Determine the [x, y] coordinate at the center of the cell enclosing the given text.  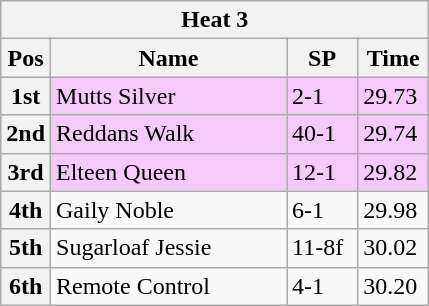
Mutts Silver [169, 96]
29.98 [394, 210]
2-1 [322, 96]
Gaily Noble [169, 210]
Heat 3 [215, 20]
12-1 [322, 172]
Name [169, 58]
2nd [26, 134]
Reddans Walk [169, 134]
5th [26, 248]
Elteen Queen [169, 172]
Remote Control [169, 286]
30.20 [394, 286]
40-1 [322, 134]
Pos [26, 58]
4-1 [322, 286]
6th [26, 286]
1st [26, 96]
6-1 [322, 210]
29.82 [394, 172]
11-8f [322, 248]
Sugarloaf Jessie [169, 248]
3rd [26, 172]
4th [26, 210]
29.74 [394, 134]
29.73 [394, 96]
30.02 [394, 248]
SP [322, 58]
Time [394, 58]
